Extract the [x, y] coordinate from the center of the cell holding the provided text.  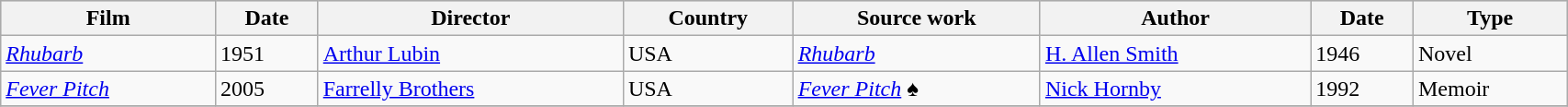
Novel [1490, 53]
1992 [1362, 89]
Film [108, 18]
1946 [1362, 53]
Fever Pitch ♠ [917, 89]
Memoir [1490, 89]
Author [1175, 18]
Fever Pitch [108, 89]
Country [707, 18]
Type [1490, 18]
Director [470, 18]
2005 [267, 89]
Nick Hornby [1175, 89]
Source work [917, 18]
Farrelly Brothers [470, 89]
H. Allen Smith [1175, 53]
Arthur Lubin [470, 53]
1951 [267, 53]
